Determine the [x, y] coordinate at the center of the cell enclosing the given text.  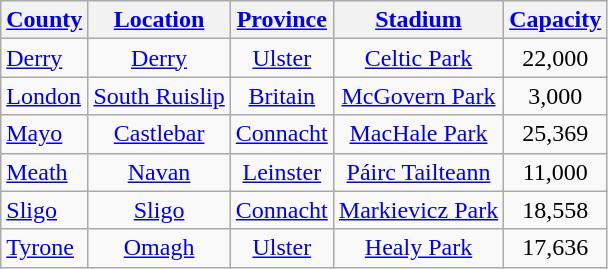
Markievicz Park [418, 210]
Location [159, 20]
McGovern Park [418, 96]
Omagh [159, 248]
Leinster [282, 172]
County [44, 20]
3,000 [556, 96]
MacHale Park [418, 134]
Mayo [44, 134]
Healy Park [418, 248]
22,000 [556, 58]
London [44, 96]
South Ruislip [159, 96]
25,369 [556, 134]
Celtic Park [418, 58]
Páirc Tailteann [418, 172]
Stadium [418, 20]
Meath [44, 172]
Province [282, 20]
Capacity [556, 20]
18,558 [556, 210]
11,000 [556, 172]
Castlebar [159, 134]
Britain [282, 96]
Tyrone [44, 248]
Navan [159, 172]
17,636 [556, 248]
